Return (x, y) of the center of cell containing provided text 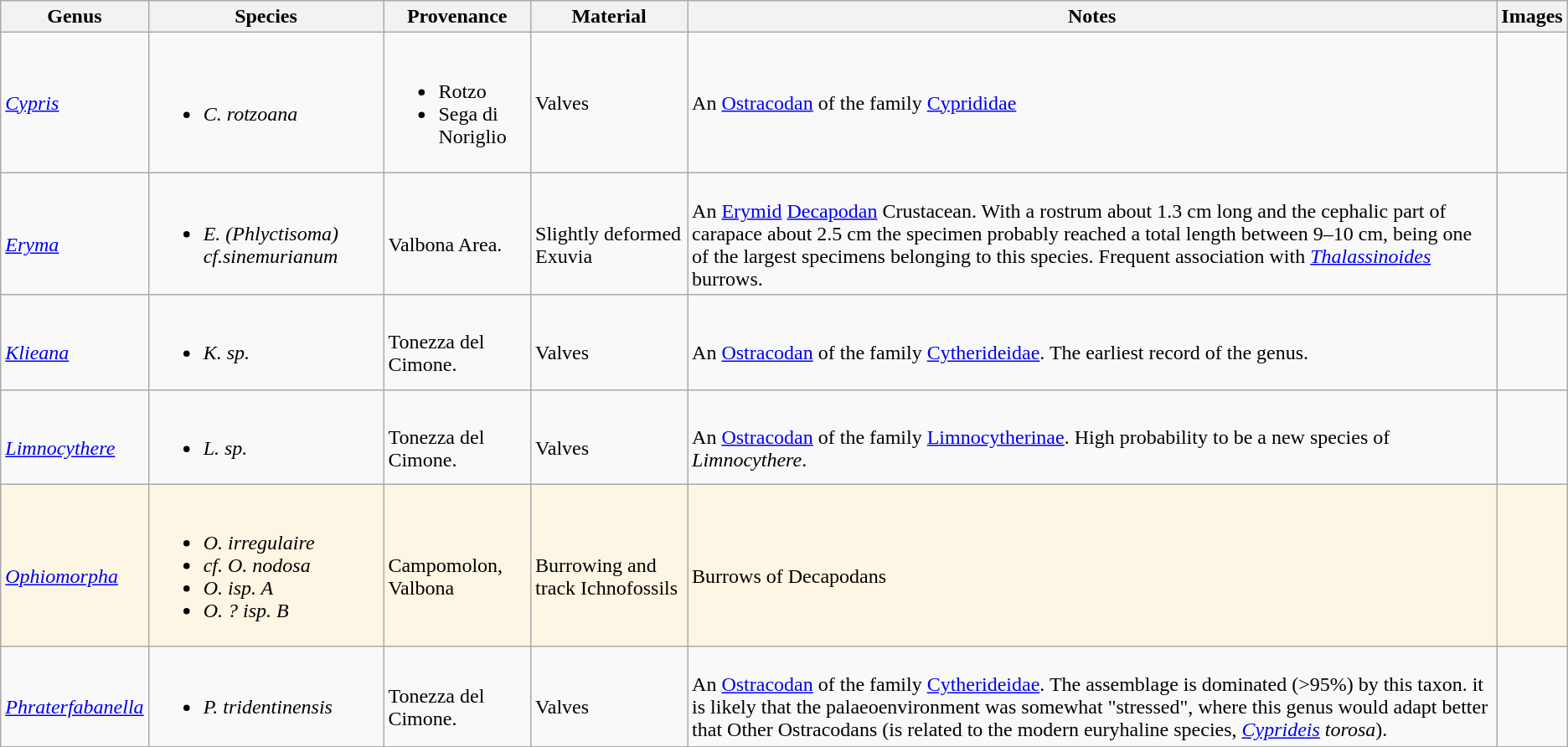
Provenance (457, 17)
Valbona Area. (457, 234)
Notes (1092, 17)
Slightly deformed Exuvia (610, 234)
Genus (75, 17)
Eryma (75, 234)
Limnocythere (75, 437)
Klieana (75, 342)
Phraterfabanella (75, 697)
RotzoSega di Noriglio (457, 102)
An Ostracodan of the family Cyprididae (1092, 102)
Burrows of Decapodans (1092, 565)
K. sp. (266, 342)
L. sp. (266, 437)
C. rotzoana (266, 102)
Material (610, 17)
Images (1532, 17)
O. irregulairecf. O. nodosaO. isp. AO. ? isp. B (266, 565)
E. (Phlyctisoma) cf.sinemurianum (266, 234)
An Ostracodan of the family Limnocytherinae. High probability to be a new species of Limnocythere. (1092, 437)
Species (266, 17)
P. tridentinensis (266, 697)
Ophiomorpha (75, 565)
Campomolon, Valbona (457, 565)
An Ostracodan of the family Cytherideidae. The earliest record of the genus. (1092, 342)
Cypris (75, 102)
Burrowing and track Ichnofossils (610, 565)
